Identify which cell holds the provided text, then report its (x, y) central coordinate. 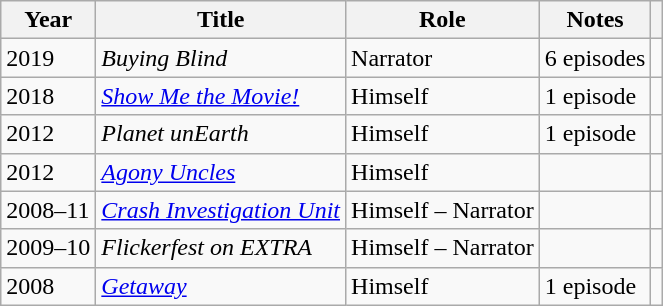
Title (221, 20)
Buying Blind (221, 58)
2008–11 (48, 210)
Narrator (443, 58)
2018 (48, 96)
2019 (48, 58)
Planet unEarth (221, 134)
2009–10 (48, 248)
6 episodes (595, 58)
Role (443, 20)
Agony Uncles (221, 172)
Flickerfest on EXTRA (221, 248)
2008 (48, 286)
Notes (595, 20)
Show Me the Movie! (221, 96)
Year (48, 20)
Crash Investigation Unit (221, 210)
Getaway (221, 286)
